Search for the cell housing the specified text and yield its (X, Y) center coordinate. 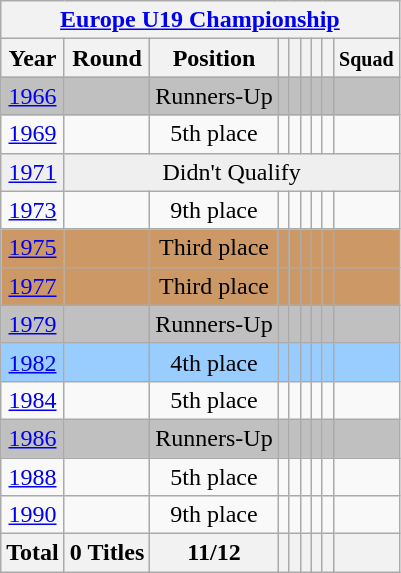
1975 (33, 248)
1990 (33, 515)
1977 (33, 286)
1966 (33, 96)
Position (214, 58)
Didn't Qualify (232, 172)
0 Titles (107, 553)
1979 (33, 324)
1986 (33, 438)
Total (33, 553)
1969 (33, 134)
4th place (214, 362)
Squad (367, 58)
Year (33, 58)
11/12 (214, 553)
Europe U19 Championship (200, 20)
Round (107, 58)
1988 (33, 477)
1984 (33, 400)
1973 (33, 210)
1971 (33, 172)
1982 (33, 362)
